Return [x, y] of the center of cell containing provided text 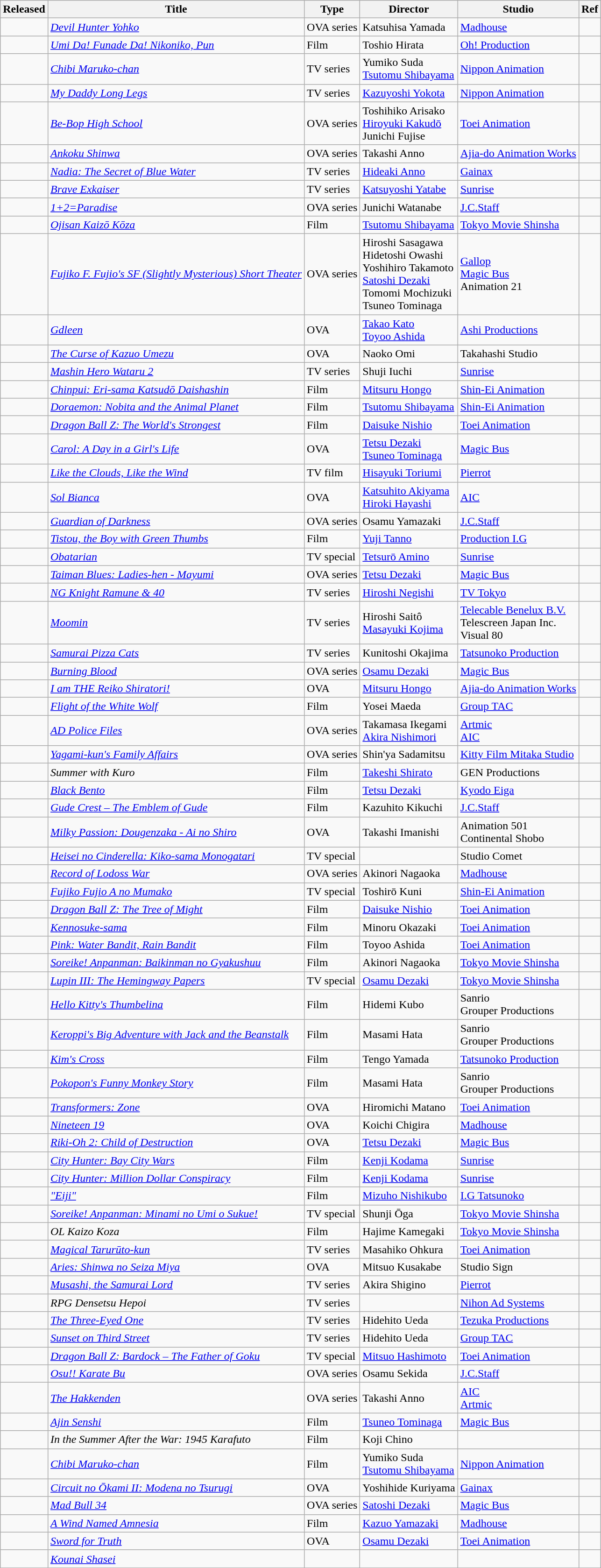
Mashin Hero Wataru 2 [176, 372]
Tistou, the Boy with Green Thumbs [176, 539]
Fujiko Fujio A no Mumako [176, 891]
Toshio Hirata [409, 45]
Sol Bianca [176, 497]
Hiroshi Negishi [409, 592]
Kitty Film Mitaka Studio [518, 755]
Mad Bull 34 [176, 1505]
Ajin Senshi [176, 1422]
Moomin [176, 622]
Dragon Ball Z: The Tree of Might [176, 909]
Mitsuo Hashimoto [409, 1356]
Akira Shigino [409, 1285]
Yumiko Suda Tsutomu Shibayama [409, 1463]
Black Bento [176, 790]
Yosei Maeda [409, 706]
Tetsurō Amino [409, 557]
Osu!! Karate Bu [176, 1374]
Takeshi Shirato [409, 772]
I am THE Reiko Shiratori! [176, 689]
Takamasa Ikegami Akira Nishimori [409, 730]
The Three-Eyed One [176, 1321]
"Eiji" [176, 1196]
Burning Blood [176, 671]
Summer with Kuro [176, 772]
Satoshi Dezaki [409, 1505]
City Hunter: Bay City Wars [176, 1160]
Tsuneo Tominaga [409, 1422]
Masahiko Ohkura [409, 1249]
Shuji Iuchi [409, 372]
Transformers: Zone [176, 1107]
Gdleen [176, 330]
A Wind Named Amnesia [176, 1523]
GEN Productions [518, 772]
Record of Lodoss War [176, 874]
Ankoku Shinwa [176, 154]
Released [24, 9]
Title [176, 9]
Keroppi's Big Adventure with Jack and the Beanstalk [176, 1035]
Musashi, the Samurai Lord [176, 1285]
Type [332, 9]
Kazuo Yamazaki [409, 1523]
I.G Tatsunoko [518, 1196]
Takashi Imanishi [409, 832]
Soreike! Anpanman: Minami no Umi o Sukue! [176, 1214]
Koichi Chigira [409, 1125]
Artmic AIC [518, 730]
Nineteen 19 [176, 1125]
TV film [332, 473]
Kennosuke-sama [176, 927]
Oh! Production [518, 45]
Ref [589, 9]
Shin'ya Sadamitsu [409, 755]
Obatarian [176, 557]
Taiman Blues: Ladies-hen - Mayumi [176, 574]
Carol: A Day in a Girl's Life [176, 449]
Naoko Omi [409, 354]
Takahashi Studio [518, 354]
Aries: Shinwa no Seiza Miya [176, 1267]
Flight of the White Wolf [176, 706]
Ojisan Kaizō Kōza [176, 225]
Minoru Okazaki [409, 927]
Tengo Yamada [409, 1059]
Guardian of Darkness [176, 521]
Ashi Productions [518, 330]
Toshihiko ArisakoHiroyuki KakudōJunichi Fujise [409, 123]
Tezuka Productions [518, 1321]
Katsuhito Akiyama Hiroki Hayashi [409, 497]
Yoshihide Kuriyama [409, 1488]
Osamu Sekida [409, 1374]
Yumiko SudaTsutomu Shibayama [409, 69]
City Hunter: Million Dollar Conspiracy [176, 1178]
Hidemi Kubo [409, 1005]
Riki-Oh 2: Child of Destruction [176, 1143]
Osamu Yamazaki [409, 521]
RPG Densetsu Hepoi [176, 1302]
Koji Chino [409, 1440]
AICArtmic [518, 1398]
Telecable Benelux B.V.Telescreen Japan Inc.Visual 80 [518, 622]
Doraemon: Nobita and the Animal Planet [176, 407]
Katsuyoshi Yatabe [409, 189]
Junichi Watanabe [409, 207]
Like the Clouds, Like the Wind [176, 473]
Director [409, 9]
Hiromichi Matano [409, 1107]
AIC [518, 497]
The Curse of Kazuo Umezu [176, 354]
Hello Kitty's Thumbelina [176, 1005]
Production I.G [518, 539]
Yuji Tanno [409, 539]
Kazuyoshi Yokota [409, 93]
Circuit no Ōkami II: Modena no Tsurugi [176, 1488]
Kyodo Eiga [518, 790]
Soreike! Anpanman: Baikinman no Gyakushuu [176, 962]
Studio Sign [518, 1267]
Pokopon's Funny Monkey Story [176, 1083]
My Daddy Long Legs [176, 93]
Hajime Kamegaki [409, 1231]
Toyoo Ashida [409, 945]
Hisayuki Toriumi [409, 473]
Yagami-kun's Family Affairs [176, 755]
The Hakkenden [176, 1398]
In the Summer After the War: 1945 Karafuto [176, 1440]
OL Kaizo Koza [176, 1231]
Brave Exkaiser [176, 189]
AD Police Files [176, 730]
Fujiko F. Fujio's SF (Slightly Mysterious) Short Theater [176, 274]
Hiroshi Sasagawa Hidetoshi Owashi Yoshihiro Takamoto Satoshi Dezaki Tomomi Mochizuki Tsuneo Tominaga [409, 274]
Devil Hunter Yohko [176, 27]
Mitsuo Kusakabe [409, 1267]
Takao Kato Toyoo Ashida [409, 330]
Heisei no Cinderella: Kiko-sama Monogatari [176, 856]
Kounai Shasei [176, 1559]
Nadia: The Secret of Blue Water [176, 171]
1+2=Paradise [176, 207]
Chinpui: Eri-sama Katsudō Daishashin [176, 389]
Gallop Magic Bus Animation 21 [518, 274]
Kazuhito Kikuchi [409, 808]
TV Tokyo [518, 592]
Studio Comet [518, 856]
Pink: Water Bandit, Rain Bandit [176, 945]
Mizuho Nishikubo [409, 1196]
Toshirō Kuni [409, 891]
Gude Crest – The Emblem of Gude [176, 808]
Dragon Ball Z: The World's Strongest [176, 425]
Sunset on Third Street [176, 1338]
Kunitoshi Okajima [409, 653]
Magical Tarurūto-kun [176, 1249]
Sword for Truth [176, 1541]
Umi Da! Funade Da! Nikoniko, Pun [176, 45]
Be-Bop High School [176, 123]
Kim's Cross [176, 1059]
Lupin III: The Hemingway Papers [176, 980]
Hideaki Anno [409, 171]
Shunji Ōga [409, 1214]
Animation 501 Continental Shobo [518, 832]
Tetsu Dezaki Tsuneo Tominaga [409, 449]
Studio [518, 9]
Milky Passion: Dougenzaka - Ai no Shiro [176, 832]
NG Knight Ramune & 40 [176, 592]
Katsuhisa Yamada [409, 27]
Samurai Pizza Cats [176, 653]
Dragon Ball Z: Bardock – The Father of Goku [176, 1356]
Nihon Ad Systems [518, 1302]
Hiroshi SaitôMasayuki Kojima [409, 622]
